Find where the given text appears and provide that cell's center as [x, y] coordinate. 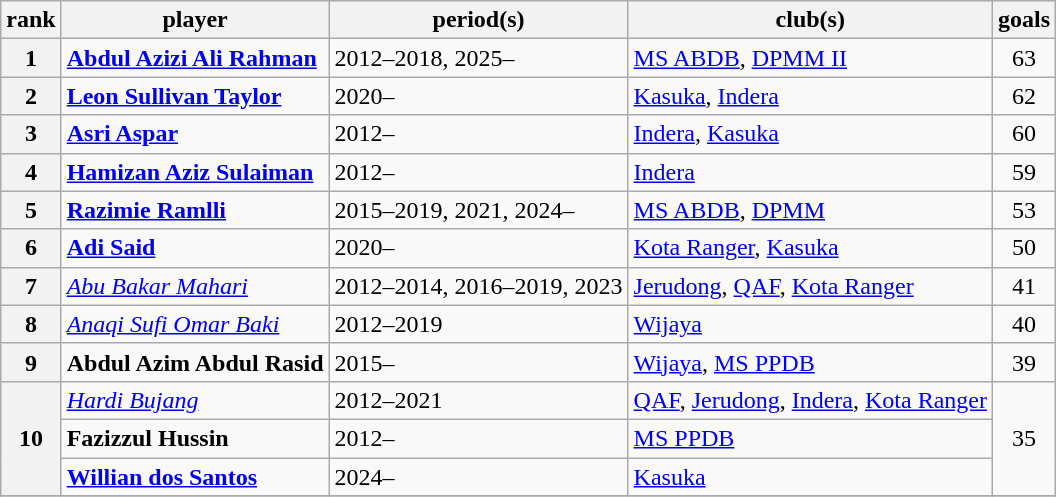
Kota Ranger, Kasuka [810, 248]
Hamizan Aziz Sulaiman [195, 172]
39 [1024, 362]
6 [31, 248]
Adi Said [195, 248]
Leon Sullivan Taylor [195, 96]
Anaqi Sufi Omar Baki [195, 324]
3 [31, 134]
Asri Aspar [195, 134]
40 [1024, 324]
5 [31, 210]
8 [31, 324]
63 [1024, 58]
MS ABDB, DPMM II [810, 58]
period(s) [478, 20]
Wijaya, MS PPDB [810, 362]
Willian dos Santos [195, 477]
60 [1024, 134]
MS PPDB [810, 438]
Jerudong, QAF, Kota Ranger [810, 286]
Fazizzul Hussin [195, 438]
59 [1024, 172]
2012–2021 [478, 400]
35 [1024, 438]
Wijaya [810, 324]
41 [1024, 286]
Hardi Bujang [195, 400]
Kasuka, Indera [810, 96]
53 [1024, 210]
2012–2014, 2016–2019, 2023 [478, 286]
1 [31, 58]
QAF, Jerudong, Indera, Kota Ranger [810, 400]
player [195, 20]
Indera [810, 172]
4 [31, 172]
2012–2019 [478, 324]
club(s) [810, 20]
MS ABDB, DPMM [810, 210]
7 [31, 286]
10 [31, 438]
goals [1024, 20]
Abdul Azim Abdul Rasid [195, 362]
2012–2018, 2025– [478, 58]
Abdul Azizi Ali Rahman [195, 58]
2 [31, 96]
2015– [478, 362]
Kasuka [810, 477]
Abu Bakar Mahari [195, 286]
Razimie Ramlli [195, 210]
62 [1024, 96]
2024– [478, 477]
rank [31, 20]
50 [1024, 248]
2015–2019, 2021, 2024– [478, 210]
Indera, Kasuka [810, 134]
9 [31, 362]
